Search for the cell housing the specified text and yield its [x, y] center coordinate. 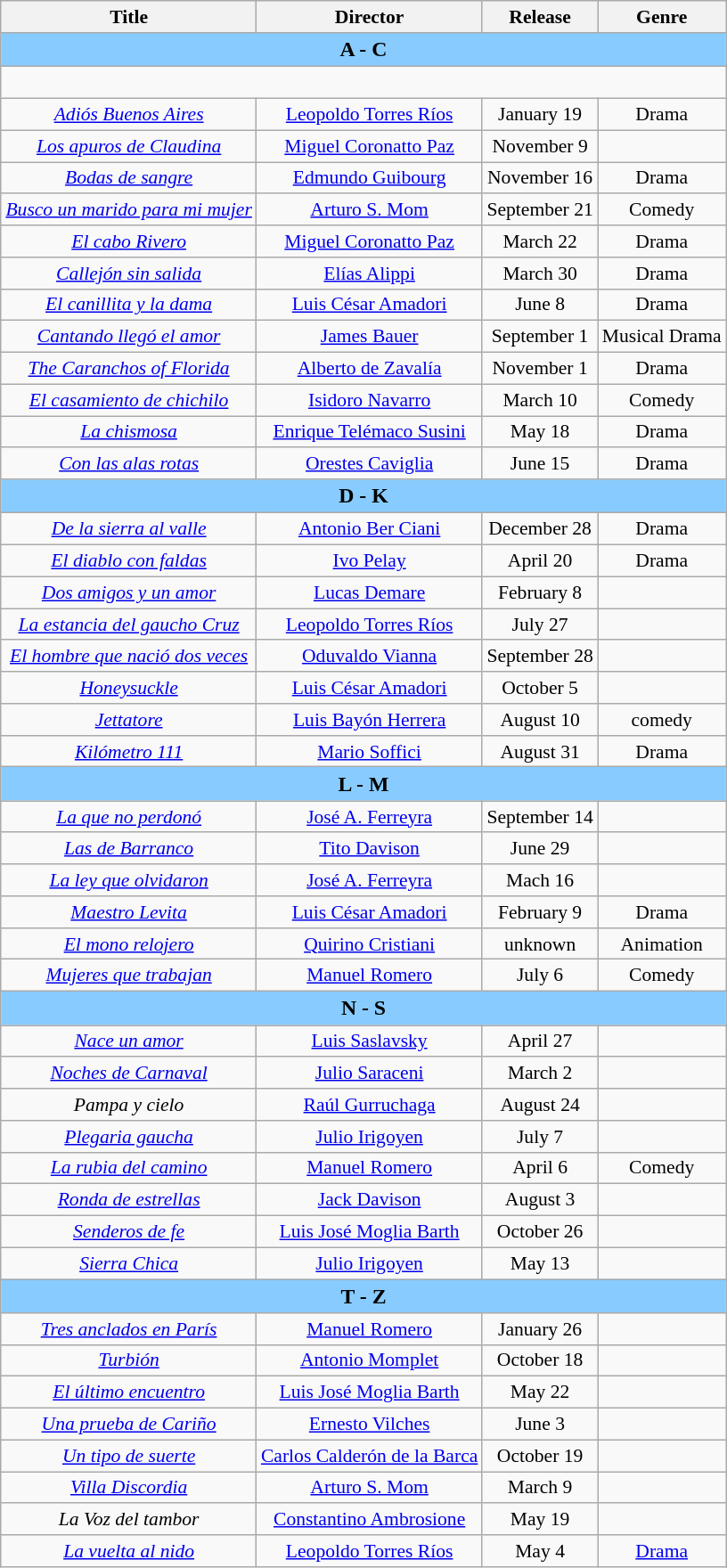
Alberto de Zavalía [369, 369]
Ivo Pelay [369, 561]
September 1 [540, 337]
September 21 [540, 210]
Un tipo de suerte [128, 1456]
Jack Davison [369, 1200]
Elías Alippi [369, 274]
comedy [662, 720]
December 28 [540, 529]
November 16 [540, 178]
June 15 [540, 464]
The Caranchos of Florida [128, 369]
T - Z [363, 1296]
Villa Discordia [128, 1488]
Kilómetro 111 [128, 752]
May 18 [540, 432]
La vuelta al nido [128, 1551]
April 27 [540, 1041]
Bodas de sangre [128, 178]
Cantando llegó el amor [128, 337]
Con las alas rotas [128, 464]
Mario Soffici [369, 752]
Tito Davison [369, 849]
October 5 [540, 688]
Sierra Chica [128, 1263]
October 19 [540, 1456]
April 6 [540, 1168]
August 10 [540, 720]
Director [369, 17]
Dos amigos y un amor [128, 592]
March 2 [540, 1074]
La que no perdonó [128, 817]
La estancia del gaucho Cruz [128, 625]
Turbión [128, 1360]
Animation [662, 944]
D - K [363, 496]
Mach 16 [540, 880]
El último encuentro [128, 1392]
Pampa y cielo [128, 1105]
Antonio Ber Ciani [369, 529]
March 10 [540, 400]
Jettatore [128, 720]
El casamiento de chichilo [128, 400]
March 30 [540, 274]
September 14 [540, 817]
James Bauer [369, 337]
Busco un marido para mi mujer [128, 210]
Genre [662, 17]
Callejón sin salida [128, 274]
El canillita y la dama [128, 305]
Honeysuckle [128, 688]
August 3 [540, 1200]
De la sierra al valle [128, 529]
El cabo Rivero [128, 241]
September 28 [540, 657]
November 1 [540, 369]
July 6 [540, 976]
July 7 [540, 1137]
Nace un amor [128, 1041]
El diablo con faldas [128, 561]
A - C [363, 50]
Ronda de estrellas [128, 1200]
August 24 [540, 1105]
February 9 [540, 912]
Una prueba de Cariño [128, 1425]
Raúl Gurruchaga [369, 1105]
La chismosa [128, 432]
July 27 [540, 625]
La ley que olvidaron [128, 880]
La Voz del tambor [128, 1520]
January 26 [540, 1329]
Oduvaldo Vianna [369, 657]
Quirino Cristiani [369, 944]
February 8 [540, 592]
Noches de Carnaval [128, 1074]
Musical Drama [662, 337]
El mono relojero [128, 944]
El hombre que nació dos veces [128, 657]
Senderos de fe [128, 1232]
Los apuros de Claudina [128, 146]
La rubia del camino [128, 1168]
Tres anclados en París [128, 1329]
Las de Barranco [128, 849]
June 29 [540, 849]
June 8 [540, 305]
October 18 [540, 1360]
Luis Saslavsky [369, 1041]
August 31 [540, 752]
Julio Saraceni [369, 1074]
Enrique Telémaco Susini [369, 432]
November 9 [540, 146]
N - S [363, 1009]
L - M [363, 784]
Lucas Demare [369, 592]
unknown [540, 944]
Title [128, 17]
Release [540, 17]
Adiós Buenos Aires [128, 115]
Carlos Calderón de la Barca [369, 1456]
June 3 [540, 1425]
April 20 [540, 561]
Constantino Ambrosione [369, 1520]
January 19 [540, 115]
Mujeres que trabajan [128, 976]
Maestro Levita [128, 912]
March 22 [540, 241]
May 4 [540, 1551]
Antonio Momplet [369, 1360]
March 9 [540, 1488]
Edmundo Guibourg [369, 178]
Orestes Caviglia [369, 464]
Luis Bayón Herrera [369, 720]
Plegaria gaucha [128, 1137]
October 26 [540, 1232]
Isidoro Navarro [369, 400]
Ernesto Vilches [369, 1425]
May 22 [540, 1392]
May 13 [540, 1263]
May 19 [540, 1520]
